Return the (x, y) coordinate for the center point of the cell that contains the specified text.  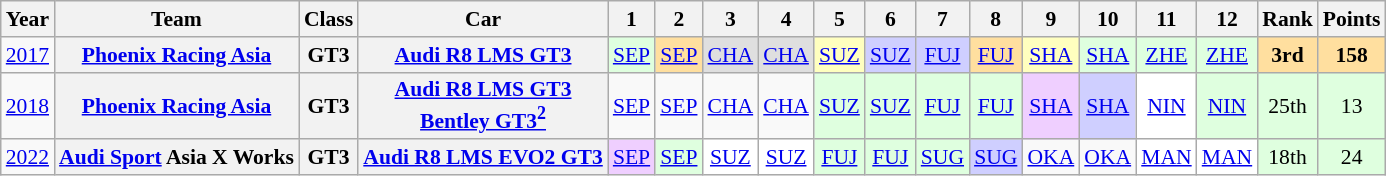
2022 (28, 157)
10 (1108, 19)
Audi R8 LMS GT3 (483, 55)
Rank (1288, 19)
5 (840, 19)
2018 (28, 106)
Audi Sport Asia X Works (176, 157)
2 (678, 19)
Audi R8 LMS EVO2 GT3 (483, 157)
Year (28, 19)
6 (890, 19)
12 (1228, 19)
3rd (1288, 55)
Points (1352, 19)
3 (731, 19)
13 (1352, 106)
Car (483, 19)
1 (632, 19)
25th (1288, 106)
7 (942, 19)
11 (1166, 19)
4 (786, 19)
18th (1288, 157)
9 (1050, 19)
158 (1352, 55)
Audi R8 LMS GT3Bentley GT32 (483, 106)
Team (176, 19)
8 (996, 19)
2017 (28, 55)
24 (1352, 157)
Class (328, 19)
